For the text-containing cell, return its midpoint in [X, Y] coordinate format. 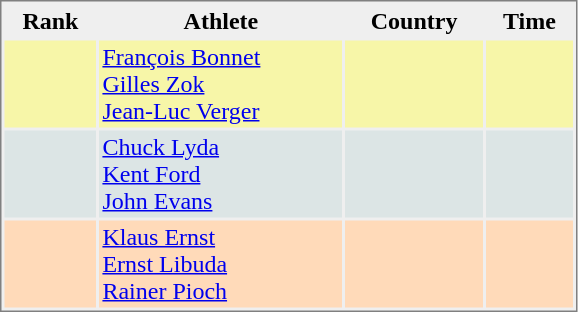
Klaus ErnstErnst LibudaRainer Pioch [220, 264]
Rank [50, 20]
Country [414, 20]
Time [530, 20]
Athlete [220, 20]
François BonnetGilles ZokJean-Luc Verger [220, 84]
Chuck LydaKent FordJohn Evans [220, 174]
